Return the [X, Y] coordinate for the center point of the cell that contains the specified text.  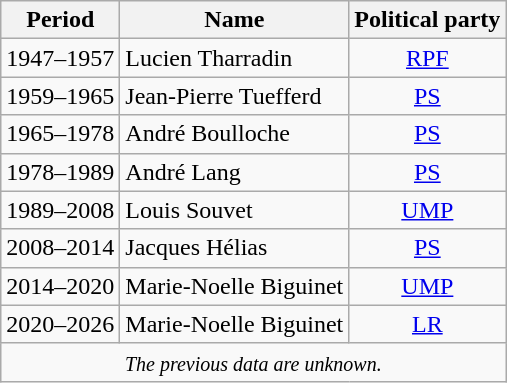
1989–2008 [60, 210]
The previous data are unknown. [254, 362]
RPF [428, 58]
1965–1978 [60, 134]
LR [428, 324]
Jean-Pierre Tuefferd [234, 96]
1978–1989 [60, 172]
2020–2026 [60, 324]
1947–1957 [60, 58]
2014–2020 [60, 286]
Jacques Hélias [234, 248]
André Lang [234, 172]
1959–1965 [60, 96]
Louis Souvet [234, 210]
2008–2014 [60, 248]
Name [234, 20]
Lucien Tharradin [234, 58]
Political party [428, 20]
Period [60, 20]
André Boulloche [234, 134]
